Extract the (X, Y) coordinate from the center of the cell holding the provided text.  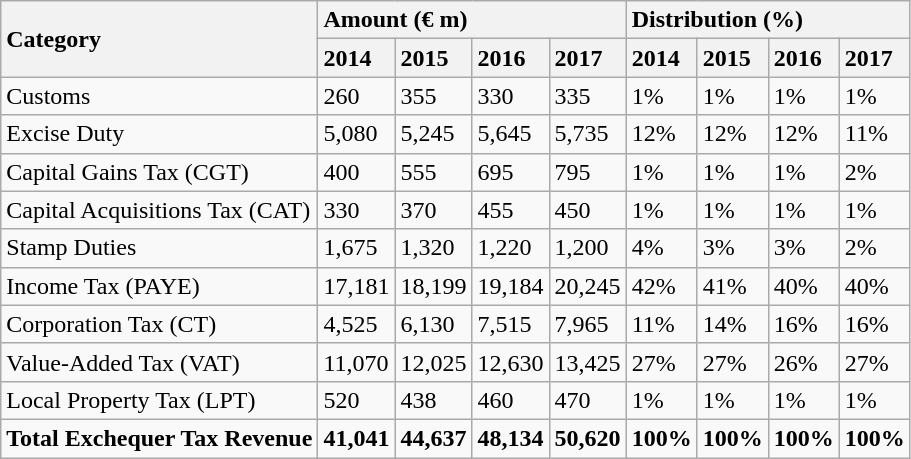
335 (588, 96)
Income Tax (PAYE) (160, 286)
41% (732, 286)
50,620 (588, 438)
5,245 (434, 134)
1,320 (434, 248)
1,200 (588, 248)
Customs (160, 96)
795 (588, 172)
370 (434, 210)
17,181 (356, 286)
Excise Duty (160, 134)
470 (588, 400)
Local Property Tax (LPT) (160, 400)
400 (356, 172)
20,245 (588, 286)
7,515 (510, 324)
555 (434, 172)
Amount (€ m) (472, 20)
695 (510, 172)
6,130 (434, 324)
13,425 (588, 362)
5,645 (510, 134)
Distribution (%) (768, 20)
11,070 (356, 362)
14% (732, 324)
Stamp Duties (160, 248)
7,965 (588, 324)
1,675 (356, 248)
450 (588, 210)
438 (434, 400)
460 (510, 400)
12,630 (510, 362)
Total Exchequer Tax Revenue (160, 438)
Category (160, 39)
455 (510, 210)
Capital Gains Tax (CGT) (160, 172)
42% (662, 286)
4% (662, 248)
48,134 (510, 438)
44,637 (434, 438)
4,525 (356, 324)
520 (356, 400)
12,025 (434, 362)
5,080 (356, 134)
1,220 (510, 248)
18,199 (434, 286)
41,041 (356, 438)
26% (804, 362)
355 (434, 96)
Capital Acquisitions Tax (CAT) (160, 210)
5,735 (588, 134)
260 (356, 96)
Corporation Tax (CT) (160, 324)
19,184 (510, 286)
Value-Added Tax (VAT) (160, 362)
